Return the [X, Y] coordinate for the center point of the cell that contains the specified text.  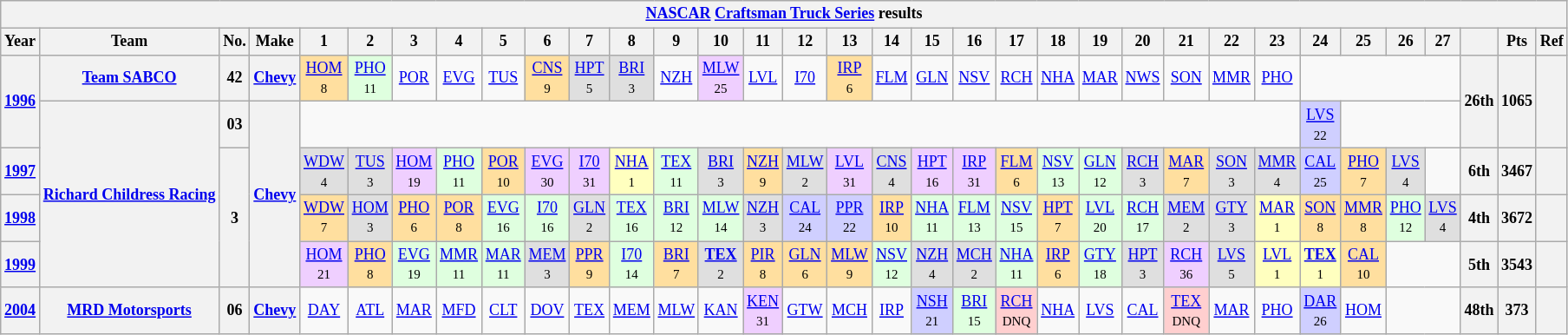
MCH2 [974, 265]
Team [128, 42]
10 [720, 42]
LVL1 [1277, 265]
4 [460, 42]
MAR11 [503, 265]
1065 [1518, 101]
IRP31 [974, 171]
8 [631, 42]
9 [676, 42]
21 [1186, 42]
373 [1518, 311]
KAN [720, 311]
POR [415, 78]
MLW25 [720, 78]
1997 [21, 171]
DAY [324, 311]
MFD [460, 311]
ATL [369, 311]
BRI7 [676, 265]
NSV12 [892, 265]
PIR8 [763, 265]
LVS [1101, 311]
CAL [1143, 311]
NASCAR Craftsman Truck Series results [784, 14]
MLW14 [720, 218]
HOM [1363, 311]
GLN6 [805, 265]
BRI15 [974, 311]
PPR9 [590, 265]
16 [974, 42]
13 [850, 42]
MMR4 [1277, 171]
FLM [892, 78]
IRP10 [892, 218]
6 [547, 42]
3672 [1518, 218]
1 [324, 42]
RCH [1016, 78]
I7031 [590, 171]
CAL24 [805, 218]
TUS [503, 78]
1998 [21, 218]
MEM [631, 311]
LVS5 [1232, 265]
23 [1277, 42]
5th [1480, 265]
CLT [503, 311]
I70 [805, 78]
MRD Motorsports [128, 311]
Richard Childress Racing [128, 194]
NHA1 [631, 171]
Ref [1552, 42]
5 [503, 42]
12 [805, 42]
2004 [21, 311]
Pts [1518, 42]
HOM8 [324, 78]
POR8 [460, 218]
Team SABCO [128, 78]
GTW [805, 311]
6th [1480, 171]
TEX11 [676, 171]
11 [763, 42]
CAL10 [1363, 265]
06 [234, 311]
SON [1186, 78]
TEX [590, 311]
MLW2 [805, 171]
42 [234, 78]
TEX2 [720, 265]
22 [1232, 42]
MMR11 [460, 265]
4th [1480, 218]
MAR7 [1186, 171]
NWS [1143, 78]
MMR8 [1363, 218]
PHO6 [415, 218]
26 [1405, 42]
TEXDNQ [1186, 311]
HOM21 [324, 265]
PHO8 [369, 265]
7 [590, 42]
2 [369, 42]
18 [1058, 42]
3543 [1518, 265]
FLM13 [974, 218]
GLN [932, 78]
RCHDNQ [1016, 311]
TEX16 [631, 218]
17 [1016, 42]
RCH3 [1143, 171]
14 [892, 42]
SON8 [1320, 218]
HPT7 [1058, 218]
MAR1 [1277, 218]
MCH [850, 311]
NSV15 [1016, 218]
EVG19 [415, 265]
WDW4 [324, 171]
1999 [21, 265]
KEN31 [763, 311]
HPT16 [932, 171]
MEM2 [1186, 218]
PPR22 [850, 218]
LVL20 [1101, 218]
NZH9 [763, 171]
LVL [763, 78]
BRI12 [676, 218]
RCH17 [1143, 218]
LVS22 [1320, 125]
CAL25 [1320, 171]
HPT5 [590, 78]
GTY3 [1232, 218]
CNS9 [547, 78]
FLM6 [1016, 171]
MLW9 [850, 265]
19 [1101, 42]
27 [1443, 42]
TEX1 [1320, 265]
WDW7 [324, 218]
MLW [676, 311]
EVG [460, 78]
MEM3 [547, 265]
03 [234, 125]
NSV13 [1058, 171]
HOM3 [369, 218]
RCH36 [1186, 265]
NZH [676, 78]
I7014 [631, 265]
TUS3 [369, 171]
GTY18 [1101, 265]
IRP [892, 311]
GLN2 [590, 218]
I7016 [547, 218]
PHO7 [1363, 171]
48th [1480, 311]
3467 [1518, 171]
POR10 [503, 171]
EVG30 [547, 171]
DOV [547, 311]
GLN12 [1101, 171]
CNS4 [892, 171]
NZH4 [932, 265]
20 [1143, 42]
24 [1320, 42]
25 [1363, 42]
No. [234, 42]
NZH3 [763, 218]
HPT3 [1143, 265]
DAR26 [1320, 311]
SON3 [1232, 171]
NSH21 [932, 311]
NSV [974, 78]
26th [1480, 101]
MMR [1232, 78]
LVL31 [850, 171]
HOM19 [415, 171]
Make [275, 42]
EVG16 [503, 218]
Year [21, 42]
15 [932, 42]
PHO12 [1405, 218]
1996 [21, 101]
